Locate the cell with the specified text and output its [x, y] center coordinate. 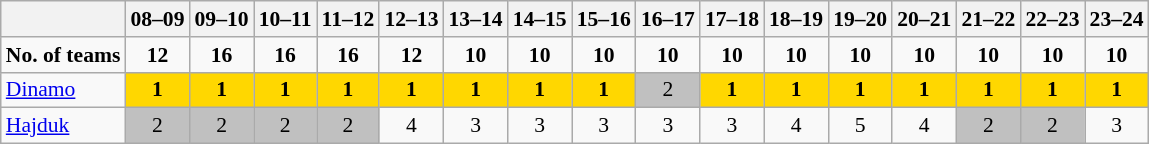
10–11 [286, 19]
14–15 [540, 19]
13–14 [476, 19]
18–19 [796, 19]
09–10 [221, 19]
16–17 [668, 19]
17–18 [732, 19]
08–09 [157, 19]
19–20 [860, 19]
5 [860, 126]
Hajduk [64, 126]
11–12 [348, 19]
20–21 [924, 19]
23–24 [1117, 19]
No. of teams [64, 55]
21–22 [988, 19]
Dinamo [64, 90]
12–13 [411, 19]
22–23 [1052, 19]
15–16 [604, 19]
